Return the (X, Y) coordinate for the center point of the cell that contains the specified text.  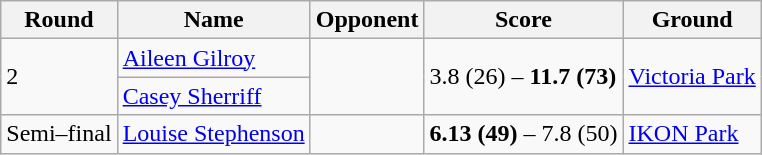
Victoria Park (692, 77)
Casey Sherriff (214, 96)
IKON Park (692, 134)
Name (214, 20)
2 (59, 77)
Ground (692, 20)
Louise Stephenson (214, 134)
3.8 (26) – 11.7 (73) (524, 77)
Round (59, 20)
Aileen Gilroy (214, 58)
Semi–final (59, 134)
Score (524, 20)
6.13 (49) – 7.8 (50) (524, 134)
Opponent (367, 20)
